From the cell containing the given text, extract its center point as (X, Y) coordinate. 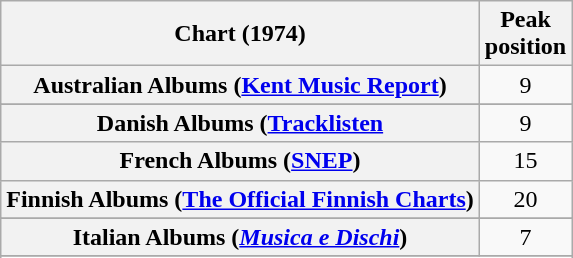
Finnish Albums (The Official Finnish Charts) (240, 199)
French Albums (SNEP) (240, 161)
Chart (1974) (240, 34)
15 (525, 161)
Italian Albums (Musica e Dischi) (240, 237)
Peakposition (525, 34)
7 (525, 237)
Danish Albums (Tracklisten (240, 123)
20 (525, 199)
Australian Albums (Kent Music Report) (240, 85)
